Find where the given text appears and provide that cell's center as (x, y) coordinate. 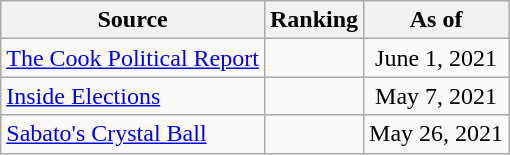
May 26, 2021 (436, 134)
The Cook Political Report (133, 58)
Inside Elections (133, 96)
As of (436, 20)
June 1, 2021 (436, 58)
Source (133, 20)
May 7, 2021 (436, 96)
Sabato's Crystal Ball (133, 134)
Ranking (314, 20)
